Locate the cell with the specified text and output its [X, Y] center coordinate. 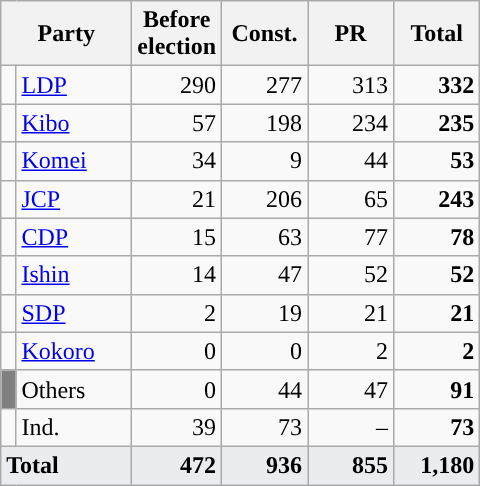
Ishin [74, 275]
19 [265, 313]
206 [265, 199]
Others [74, 389]
53 [437, 161]
9 [265, 161]
1,180 [437, 465]
LDP [74, 85]
63 [265, 237]
472 [177, 465]
– [351, 427]
Before election [177, 34]
290 [177, 85]
Const. [265, 34]
14 [177, 275]
57 [177, 123]
SDP [74, 313]
65 [351, 199]
Komei [74, 161]
198 [265, 123]
CDP [74, 237]
235 [437, 123]
855 [351, 465]
234 [351, 123]
277 [265, 85]
JCP [74, 199]
313 [351, 85]
Party [66, 34]
Ind. [74, 427]
15 [177, 237]
Kibo [74, 123]
77 [351, 237]
Kokoro [74, 351]
34 [177, 161]
PR [351, 34]
39 [177, 427]
243 [437, 199]
91 [437, 389]
332 [437, 85]
78 [437, 237]
936 [265, 465]
